For the text-containing cell, return its midpoint in (x, y) coordinate format. 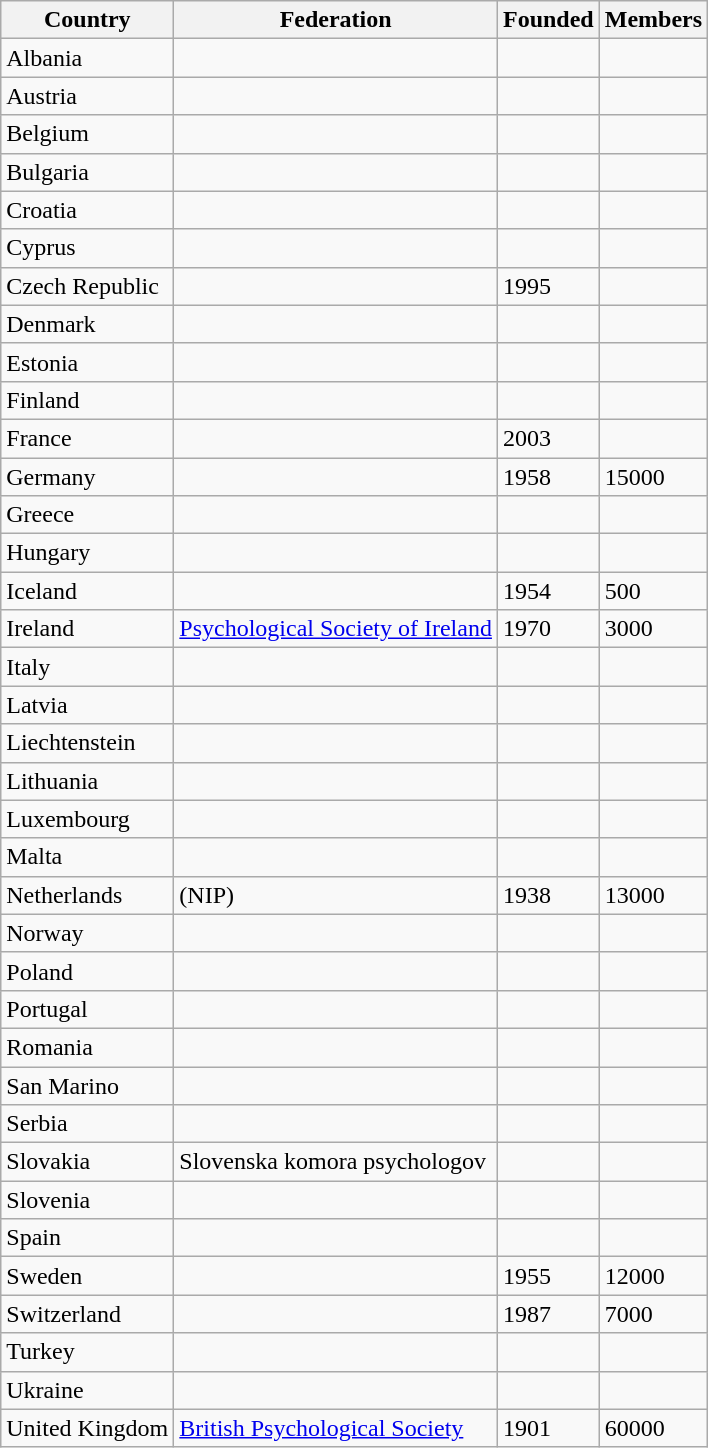
Switzerland (88, 1314)
Federation (336, 20)
500 (653, 591)
Albania (88, 58)
Lithuania (88, 781)
Iceland (88, 591)
Slovakia (88, 1162)
France (88, 438)
Members (653, 20)
Latvia (88, 705)
Cyprus (88, 248)
Ireland (88, 629)
Country (88, 20)
2003 (548, 438)
Romania (88, 1047)
7000 (653, 1314)
1958 (548, 477)
Finland (88, 400)
Czech Republic (88, 286)
Hungary (88, 553)
Austria (88, 96)
Malta (88, 857)
1995 (548, 286)
Luxembourg (88, 819)
Greece (88, 515)
Poland (88, 971)
1987 (548, 1314)
60000 (653, 1428)
Sweden (88, 1276)
(NIP) (336, 895)
Slovenia (88, 1200)
Belgium (88, 134)
1970 (548, 629)
Serbia (88, 1124)
British Psychological Society (336, 1428)
13000 (653, 895)
12000 (653, 1276)
Croatia (88, 210)
Denmark (88, 324)
Bulgaria (88, 172)
Psychological Society of Ireland (336, 629)
Spain (88, 1238)
Norway (88, 933)
Ukraine (88, 1390)
1954 (548, 591)
1938 (548, 895)
Liechtenstein (88, 743)
Portugal (88, 1009)
1955 (548, 1276)
Netherlands (88, 895)
3000 (653, 629)
Founded (548, 20)
San Marino (88, 1085)
Germany (88, 477)
1901 (548, 1428)
15000 (653, 477)
United Kingdom (88, 1428)
Italy (88, 667)
Turkey (88, 1352)
Estonia (88, 362)
Slovenska komora psychologov (336, 1162)
